Scan for the cell matching the given text and deliver its [x, y] coordinate at center. 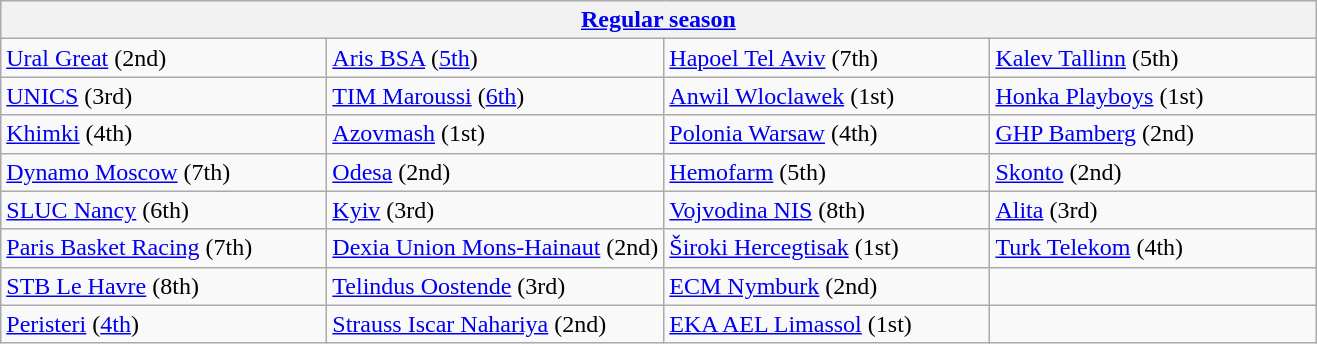
Azovmash (1st) [496, 134]
Honka Playboys (1st) [1153, 96]
Široki Hercegtisak (1st) [827, 248]
Hemofarm (5th) [827, 172]
UNICS (3rd) [164, 96]
Kalev Tallinn (5th) [1153, 58]
Kyiv (3rd) [496, 210]
Alita (3rd) [1153, 210]
ECM Nymburk (2nd) [827, 286]
GHP Bamberg (2nd) [1153, 134]
Telindus Oostende (3rd) [496, 286]
Polonia Warsaw (4th) [827, 134]
STB Le Havre (8th) [164, 286]
Anwil Wloclawek (1st) [827, 96]
Aris BSA (5th) [496, 58]
SLUC Nancy (6th) [164, 210]
Regular season [658, 20]
Skonto (2nd) [1153, 172]
Dexia Union Mons-Hainaut (2nd) [496, 248]
Dynamo Moscow (7th) [164, 172]
Turk Telekom (4th) [1153, 248]
Odesa (2nd) [496, 172]
EKA AEL Limassol (1st) [827, 324]
Strauss Iscar Nahariya (2nd) [496, 324]
Ural Great (2nd) [164, 58]
Hapoel Tel Aviv (7th) [827, 58]
Paris Basket Racing (7th) [164, 248]
TIM Maroussi (6th) [496, 96]
Vojvodina NIS (8th) [827, 210]
Peristeri (4th) [164, 324]
Khimki (4th) [164, 134]
